Pinpoint the cell where the given text exists, returning its (x, y) midpoint coordinate. 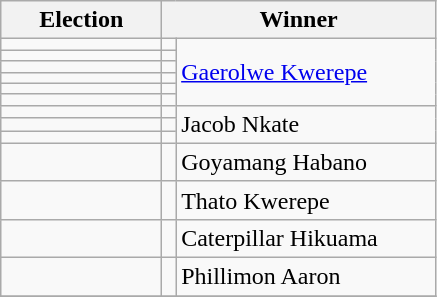
Jacob Nkate (306, 124)
Thato Kwerepe (306, 200)
Caterpillar Hikuama (306, 238)
Election (82, 20)
Winner (299, 20)
Goyamang Habano (306, 162)
Gaerolwe Kwerepe (306, 72)
Phillimon Aaron (306, 276)
